Locate the cell with the specified text and output its (X, Y) center coordinate. 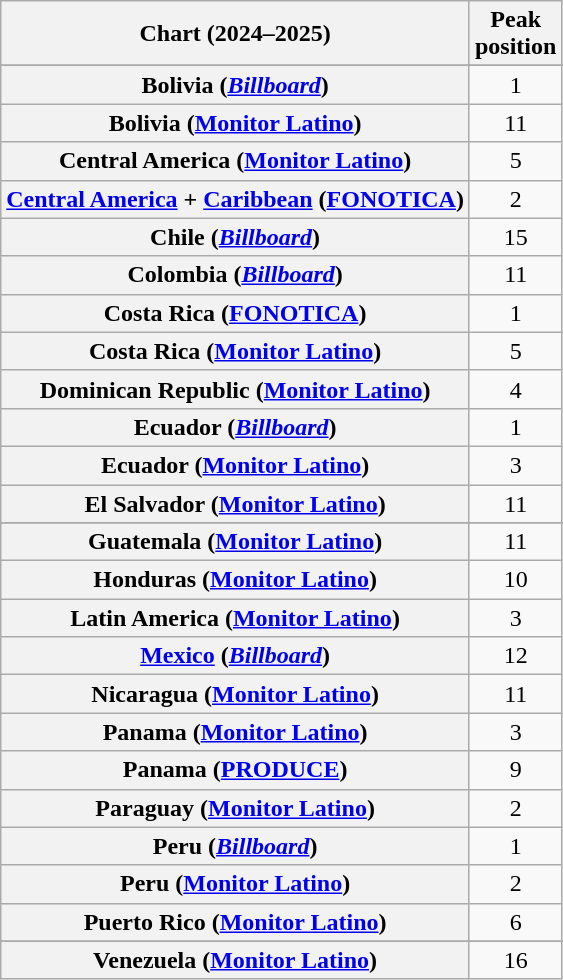
Panama (Monitor Latino) (236, 732)
Mexico (Billboard) (236, 656)
Panama (PRODUCE) (236, 770)
Dominican Republic (Monitor Latino) (236, 389)
Chile (Billboard) (236, 237)
Chart (2024–2025) (236, 34)
Honduras (Monitor Latino) (236, 580)
Nicaragua (Monitor Latino) (236, 694)
4 (515, 389)
16 (515, 960)
Central America + Caribbean (FONOTICA) (236, 199)
Peakposition (515, 34)
Venezuela (Monitor Latino) (236, 960)
Guatemala (Monitor Latino) (236, 542)
Peru (Billboard) (236, 846)
Peru (Monitor Latino) (236, 884)
Colombia (Billboard) (236, 275)
Central America (Monitor Latino) (236, 161)
Ecuador (Monitor Latino) (236, 465)
El Salvador (Monitor Latino) (236, 503)
Puerto Rico (Monitor Latino) (236, 922)
15 (515, 237)
12 (515, 656)
Costa Rica (Monitor Latino) (236, 351)
Costa Rica (FONOTICA) (236, 313)
Bolivia (Billboard) (236, 85)
Ecuador (Billboard) (236, 427)
10 (515, 580)
Bolivia (Monitor Latino) (236, 123)
Latin America (Monitor Latino) (236, 618)
Paraguay (Monitor Latino) (236, 808)
6 (515, 922)
9 (515, 770)
